Return the [X, Y] coordinate for the center point of the cell that contains the specified text.  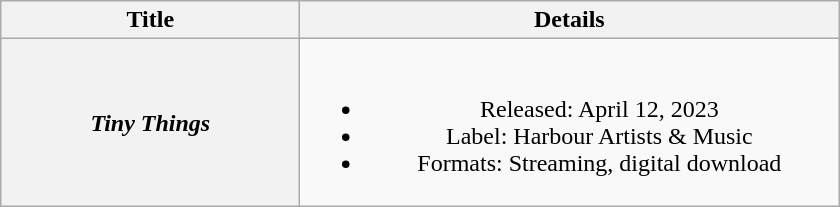
Details [570, 20]
Title [150, 20]
Tiny Things [150, 122]
Released: April 12, 2023Label: Harbour Artists & MusicFormats: Streaming, digital download [570, 122]
